Detect which cell encompasses the target text, then output its (X, Y) center coordinate. 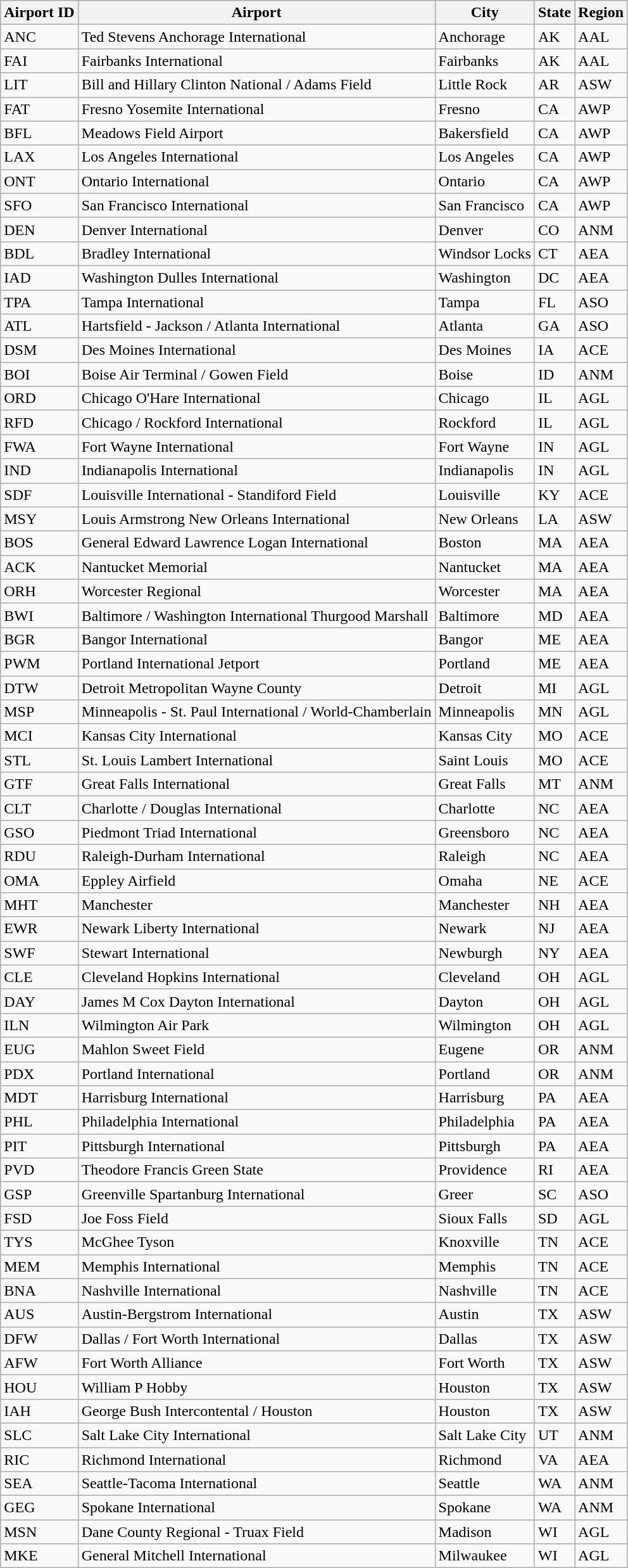
Indianapolis International (256, 471)
San Francisco International (256, 205)
William P Hobby (256, 1387)
Tampa (485, 302)
Hartsfield - Jackson / Atlanta International (256, 326)
Fresno (485, 109)
Fort Worth Alliance (256, 1363)
FL (555, 302)
Richmond (485, 1459)
Eppley Airfield (256, 881)
General Edward Lawrence Logan International (256, 543)
GA (555, 326)
NE (555, 881)
MKE (39, 1556)
Louisville International - Standiford Field (256, 495)
Eugene (485, 1049)
ANC (39, 37)
Portland International Jetport (256, 663)
Kansas City (485, 736)
MN (555, 712)
MT (555, 784)
GSO (39, 832)
George Bush Intercontental / Houston (256, 1411)
KY (555, 495)
Philadelphia International (256, 1122)
Dane County Regional - Truax Field (256, 1532)
Newark (485, 929)
VA (555, 1459)
SD (555, 1218)
Des Moines International (256, 350)
Pittsburgh International (256, 1146)
Wilmington (485, 1025)
Dallas / Fort Worth International (256, 1339)
AFW (39, 1363)
IA (555, 350)
Spokane International (256, 1508)
Greensboro (485, 832)
Stewart International (256, 953)
Greer (485, 1194)
Fort Wayne (485, 447)
San Francisco (485, 205)
PIT (39, 1146)
FWA (39, 447)
Ted Stevens Anchorage International (256, 37)
Detroit Metropolitan Wayne County (256, 687)
Little Rock (485, 85)
Atlanta (485, 326)
Fairbanks (485, 61)
St. Louis Lambert International (256, 760)
MSY (39, 519)
Chicago / Rockford International (256, 423)
DFW (39, 1339)
Bangor (485, 639)
MEM (39, 1266)
ORD (39, 398)
BWI (39, 615)
Washington (485, 277)
BOI (39, 374)
Spokane (485, 1508)
MI (555, 687)
GEG (39, 1508)
NJ (555, 929)
EWR (39, 929)
AUS (39, 1315)
Boise (485, 374)
BFL (39, 133)
New Orleans (485, 519)
SFO (39, 205)
Anchorage (485, 37)
SEA (39, 1484)
Austin (485, 1315)
STL (39, 760)
SLC (39, 1435)
IAH (39, 1411)
ID (555, 374)
SC (555, 1194)
General Mitchell International (256, 1556)
Bill and Hillary Clinton National / Adams Field (256, 85)
DEN (39, 229)
Meadows Field Airport (256, 133)
Newburgh (485, 953)
Greenville Spartanburg International (256, 1194)
RI (555, 1170)
Worcester Regional (256, 591)
City (485, 13)
SWF (39, 953)
BNA (39, 1291)
NH (555, 905)
Piedmont Triad International (256, 832)
Region (601, 13)
CLE (39, 977)
MSN (39, 1532)
RIC (39, 1459)
Seattle-Tacoma International (256, 1484)
MSP (39, 712)
MHT (39, 905)
LA (555, 519)
Mahlon Sweet Field (256, 1049)
ORH (39, 591)
Philadelphia (485, 1122)
ACK (39, 567)
Pittsburgh (485, 1146)
Boston (485, 543)
Portland International (256, 1074)
Theodore Francis Green State (256, 1170)
MCI (39, 736)
DAY (39, 1001)
LAX (39, 157)
Charlotte / Douglas International (256, 808)
Bangor International (256, 639)
Fort Wayne International (256, 447)
BOS (39, 543)
Richmond International (256, 1459)
Louis Armstrong New Orleans International (256, 519)
Providence (485, 1170)
Omaha (485, 881)
NY (555, 953)
MD (555, 615)
IND (39, 471)
Milwaukee (485, 1556)
TYS (39, 1242)
ONT (39, 181)
ATL (39, 326)
OMA (39, 881)
CT (555, 253)
Nantucket (485, 567)
Louisville (485, 495)
Salt Lake City International (256, 1435)
UT (555, 1435)
McGhee Tyson (256, 1242)
Indianapolis (485, 471)
IAD (39, 277)
Minneapolis - St. Paul International / World-Chamberlain (256, 712)
Chicago O'Hare International (256, 398)
CLT (39, 808)
Kansas City International (256, 736)
Sioux Falls (485, 1218)
Newark Liberty International (256, 929)
PDX (39, 1074)
FAT (39, 109)
Harrisburg International (256, 1098)
Fresno Yosemite International (256, 109)
Airport ID (39, 13)
Nashville (485, 1291)
Baltimore / Washington International Thurgood Marshall (256, 615)
Memphis (485, 1266)
Memphis International (256, 1266)
TPA (39, 302)
Dallas (485, 1339)
DC (555, 277)
Madison (485, 1532)
Los Angeles International (256, 157)
Fairbanks International (256, 61)
Bradley International (256, 253)
RDU (39, 857)
Cleveland (485, 977)
Worcester (485, 591)
Seattle (485, 1484)
Nashville International (256, 1291)
Bakersfield (485, 133)
LIT (39, 85)
Ontario (485, 181)
Baltimore (485, 615)
RFD (39, 423)
Great Falls International (256, 784)
Saint Louis (485, 760)
Nantucket Memorial (256, 567)
MDT (39, 1098)
Joe Foss Field (256, 1218)
State (555, 13)
James M Cox Dayton International (256, 1001)
Charlotte (485, 808)
Washington Dulles International (256, 277)
FAI (39, 61)
ILN (39, 1025)
Tampa International (256, 302)
Dayton (485, 1001)
Great Falls (485, 784)
HOU (39, 1387)
Cleveland Hopkins International (256, 977)
GSP (39, 1194)
FSD (39, 1218)
Wilmington Air Park (256, 1025)
PWM (39, 663)
Fort Worth (485, 1363)
Ontario International (256, 181)
SDF (39, 495)
Windsor Locks (485, 253)
EUG (39, 1049)
PHL (39, 1122)
Airport (256, 13)
Denver (485, 229)
Harrisburg (485, 1098)
BDL (39, 253)
Boise Air Terminal / Gowen Field (256, 374)
CO (555, 229)
Knoxville (485, 1242)
BGR (39, 639)
Rockford (485, 423)
AR (555, 85)
Raleigh (485, 857)
DTW (39, 687)
Chicago (485, 398)
Salt Lake City (485, 1435)
Los Angeles (485, 157)
Denver International (256, 229)
Austin-Bergstrom International (256, 1315)
DSM (39, 350)
Des Moines (485, 350)
Detroit (485, 687)
Minneapolis (485, 712)
GTF (39, 784)
Raleigh-Durham International (256, 857)
PVD (39, 1170)
